Determine the [x, y] coordinate at the center of the cell enclosing the given text.  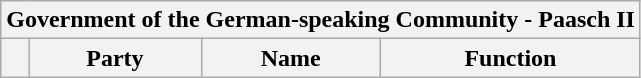
Name [290, 58]
Party [115, 58]
Function [510, 58]
Government of the German-speaking Community - Paasch II [321, 20]
